Provide the (x, y) coordinate of the cell's center where the given text is located.  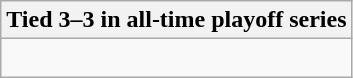
Tied 3–3 in all-time playoff series (176, 20)
